Output the [x, y] coordinate of the center of the cell containing the given text.  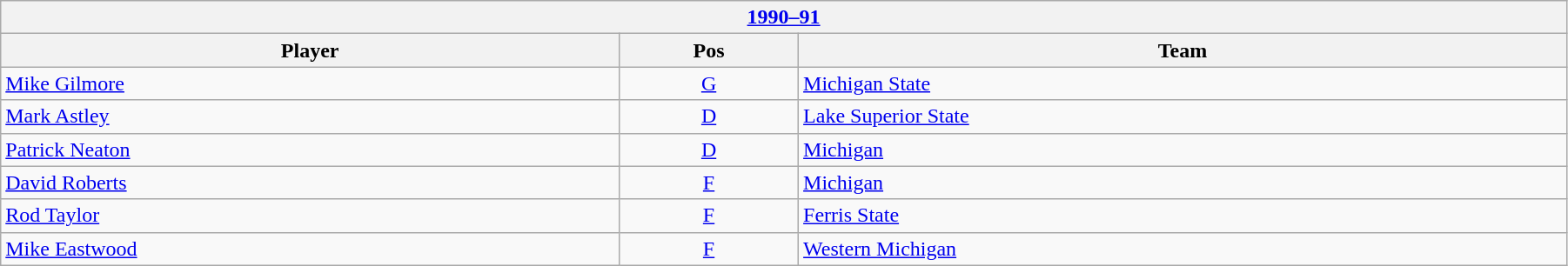
Michigan State [1183, 83]
Patrick Neaton [310, 150]
Lake Superior State [1183, 116]
1990–91 [784, 17]
Team [1183, 50]
Ferris State [1183, 216]
Western Michigan [1183, 249]
Rod Taylor [310, 216]
Mark Astley [310, 116]
Pos [709, 50]
Mike Gilmore [310, 83]
G [709, 83]
Mike Eastwood [310, 249]
David Roberts [310, 183]
Player [310, 50]
